Find where the given text appears and provide that cell's center as [x, y] coordinate. 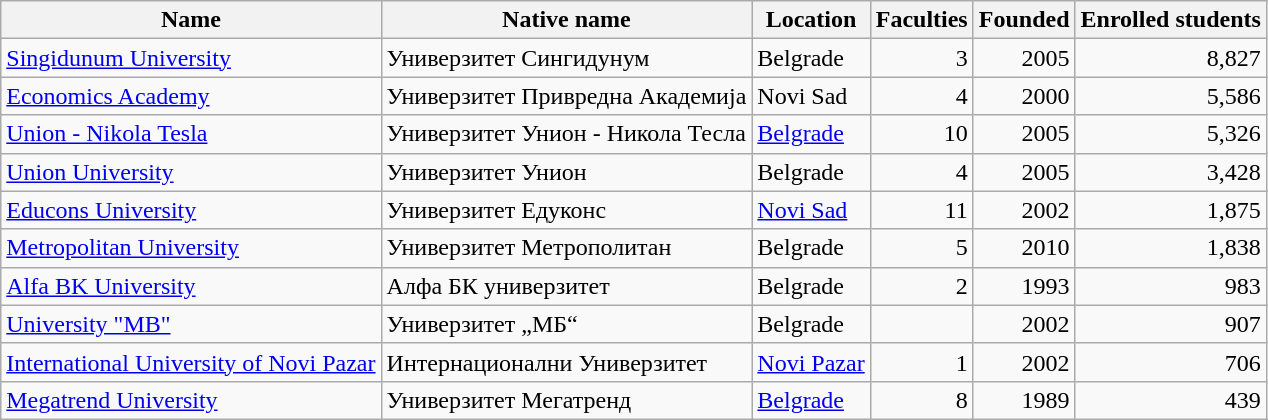
5,586 [1170, 96]
1993 [1024, 286]
Name [191, 20]
Union University [191, 172]
Универзитет Метрополитан [566, 248]
Economics Academy [191, 96]
Универзитет Сингидунум [566, 58]
Enrolled students [1170, 20]
5,326 [1170, 134]
1 [922, 362]
Faculties [922, 20]
5 [922, 248]
1,838 [1170, 248]
Novi Pazar [811, 362]
Алфа БК универзитет [566, 286]
Универзитет Унион [566, 172]
Singidunum University [191, 58]
Educons University [191, 210]
Интернационални Универзитет [566, 362]
10 [922, 134]
1,875 [1170, 210]
Универзитет „МБ“ [566, 324]
Alfa BK University [191, 286]
2 [922, 286]
Универзитет Мегатренд [566, 400]
3 [922, 58]
3,428 [1170, 172]
983 [1170, 286]
Metropolitan University [191, 248]
8 [922, 400]
University "MB" [191, 324]
Универзитет Едуконс [566, 210]
Founded [1024, 20]
Универзитет Унион - Никола Тесла [566, 134]
2000 [1024, 96]
8,827 [1170, 58]
International University of Novi Pazar [191, 362]
907 [1170, 324]
11 [922, 210]
439 [1170, 400]
Union - Nikola Tesla [191, 134]
Native name [566, 20]
Megatrend University [191, 400]
706 [1170, 362]
Location [811, 20]
2010 [1024, 248]
1989 [1024, 400]
Универзитет Привредна Академија [566, 96]
